For the text-containing cell, return its midpoint in [x, y] coordinate format. 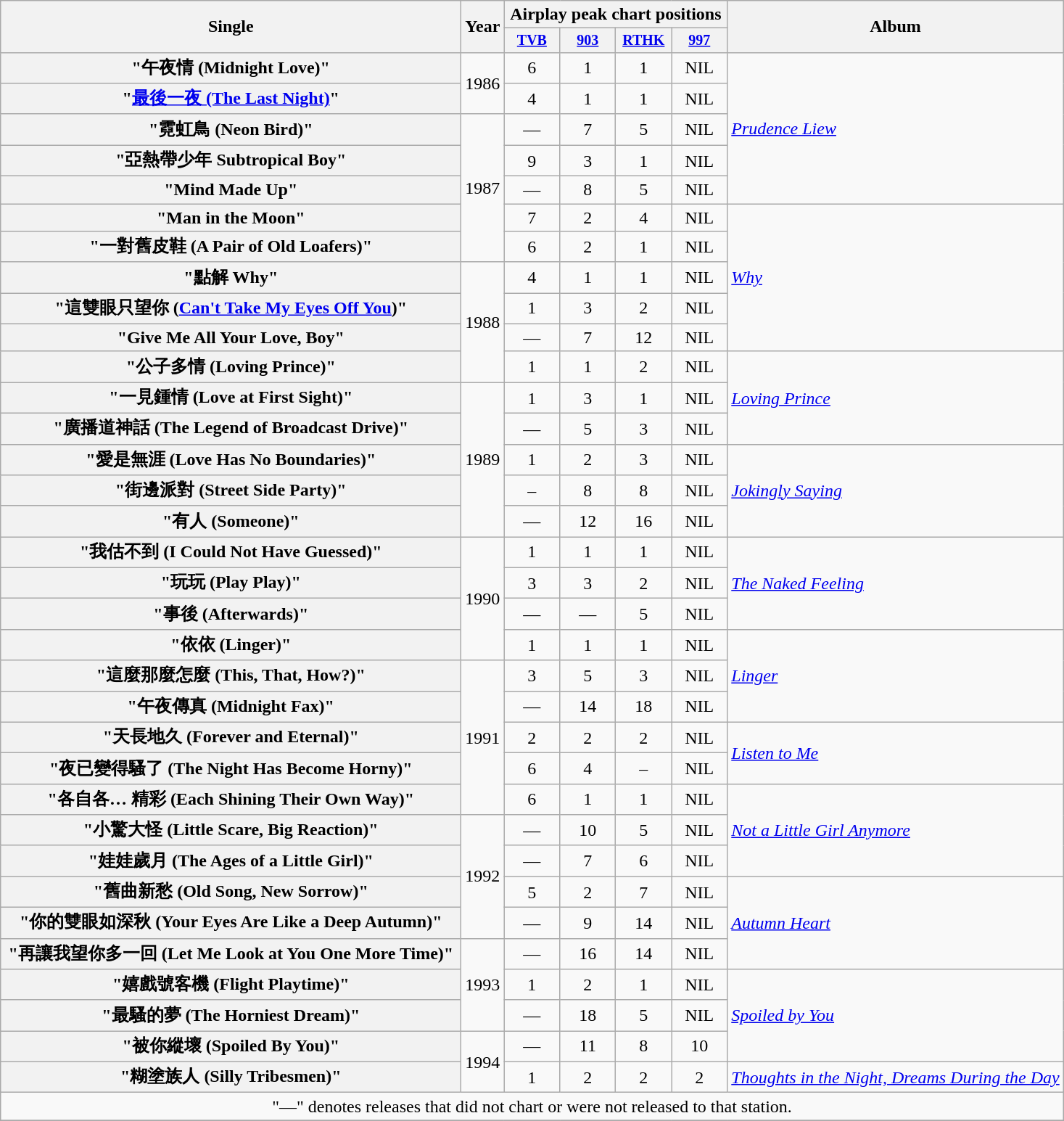
Thoughts in the Night, Dreams During the Day [896, 1077]
1994 [483, 1062]
Spoiled by You [896, 1016]
"這雙眼只望你 (Can't Take My Eyes Off You)" [231, 309]
"有人 (Someone)" [231, 521]
1988 [483, 322]
11 [587, 1046]
Jokingly Saying [896, 490]
"娃娃歲月 (The Ages of a Little Girl)" [231, 861]
"你的雙眼如深秋 (Your Eyes Are Like a Deep Autumn)" [231, 923]
Prudence Liew [896, 128]
"一見鍾情 (Love at First Sight)" [231, 398]
Album [896, 27]
"街邊派對 (Street Side Party)" [231, 490]
The Naked Feeling [896, 583]
1987 [483, 188]
"愛是無涯 (Love Has No Boundaries)" [231, 460]
997 [699, 41]
903 [587, 41]
"糊塗族人 (Silly Tribesmen)" [231, 1077]
"—" denotes releases that did not chart or were not released to that station. [532, 1106]
1986 [483, 83]
1992 [483, 876]
"舊曲新愁 (Old Song, New Sorrow)" [231, 892]
Autumn Heart [896, 923]
"一對舊皮鞋 (A Pair of Old Loafers)" [231, 247]
"最後一夜 (The Last Night)" [231, 99]
"霓虹鳥 (Neon Bird)" [231, 129]
"被你縱壞 (Spoiled By You)" [231, 1046]
"天長地久 (Forever and Eternal)" [231, 737]
"午夜情 (Midnight Love)" [231, 68]
"點解 Why" [231, 277]
Listen to Me [896, 753]
Year [483, 27]
"亞熱帶少年 Subtropical Boy" [231, 161]
"再讓我望你多一回 (Let Me Look at You One More Time)" [231, 953]
RTHK [644, 41]
Why [896, 278]
TVB [532, 41]
"廣播道神話 (The Legend of Broadcast Drive)" [231, 430]
Not a Little Girl Anymore [896, 830]
1989 [483, 460]
"最騷的夢 (The Horniest Dream)" [231, 1016]
Loving Prince [896, 398]
"Man in the Moon" [231, 218]
"Give Me All Your Love, Boy" [231, 337]
"我估不到 (I Could Not Have Guessed)" [231, 553]
"玩玩 (Play Play)" [231, 583]
Single [231, 27]
"夜已變得騷了 (The Night Has Become Horny)" [231, 769]
"事後 (Afterwards)" [231, 614]
Linger [896, 676]
"這麼那麼怎麼 (This, That, How?)" [231, 676]
"嬉戲號客機 (Flight Playtime)" [231, 985]
"午夜傳真 (Midnight Fax)" [231, 707]
"公子多情 (Loving Prince)" [231, 367]
"各自各… 精彩 (Each Shining Their Own Way)" [231, 800]
"依依 (Linger)" [231, 644]
1990 [483, 599]
Airplay peak chart positions [616, 15]
1993 [483, 985]
"小驚大怪 (Little Scare, Big Reaction)" [231, 830]
1991 [483, 737]
"Mind Made Up" [231, 190]
